Find where the given text appears and provide that cell's center as [x, y] coordinate. 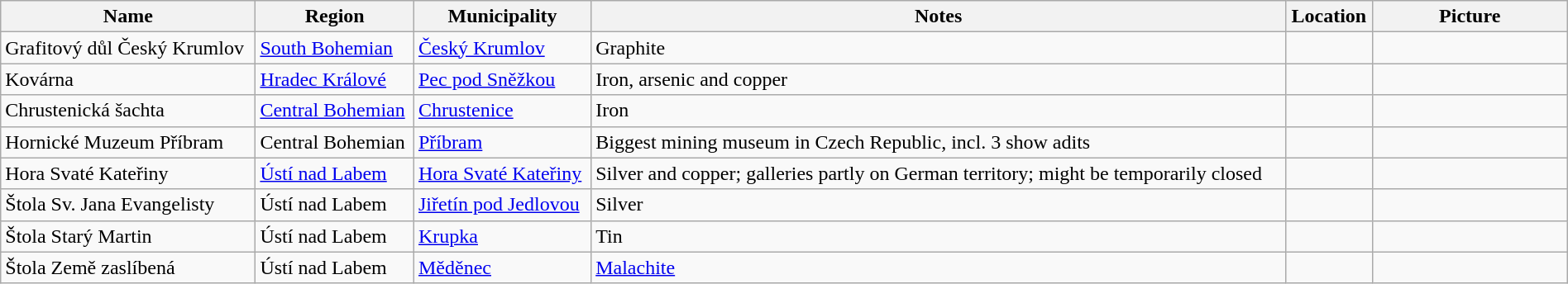
Jiřetín pod Jedlovou [502, 205]
Iron, arsenic and copper [939, 79]
Hradec Králové [335, 79]
Štola Starý Martin [128, 236]
Graphite [939, 48]
Český Krumlov [502, 48]
Krupka [502, 236]
Tin [939, 236]
Municipality [502, 17]
Měděnec [502, 267]
South Bohemian [335, 48]
Name [128, 17]
Iron [939, 111]
Štola Země zaslíbená [128, 267]
Štola Sv. Jana Evangelisty [128, 205]
Location [1330, 17]
Picture [1470, 17]
Příbram [502, 142]
Biggest mining museum in Czech Republic, incl. 3 show adits [939, 142]
Grafitový důl Český Krumlov [128, 48]
Kovárna [128, 79]
Silver [939, 205]
Chrustenice [502, 111]
Chrustenická šachta [128, 111]
Region [335, 17]
Pec pod Sněžkou [502, 79]
Malachite [939, 267]
Silver and copper; galleries partly on German territory; might be temporarily closed [939, 173]
Hornické Muzeum Příbram [128, 142]
Notes [939, 17]
